Locate the cell with the specified text and output its [x, y] center coordinate. 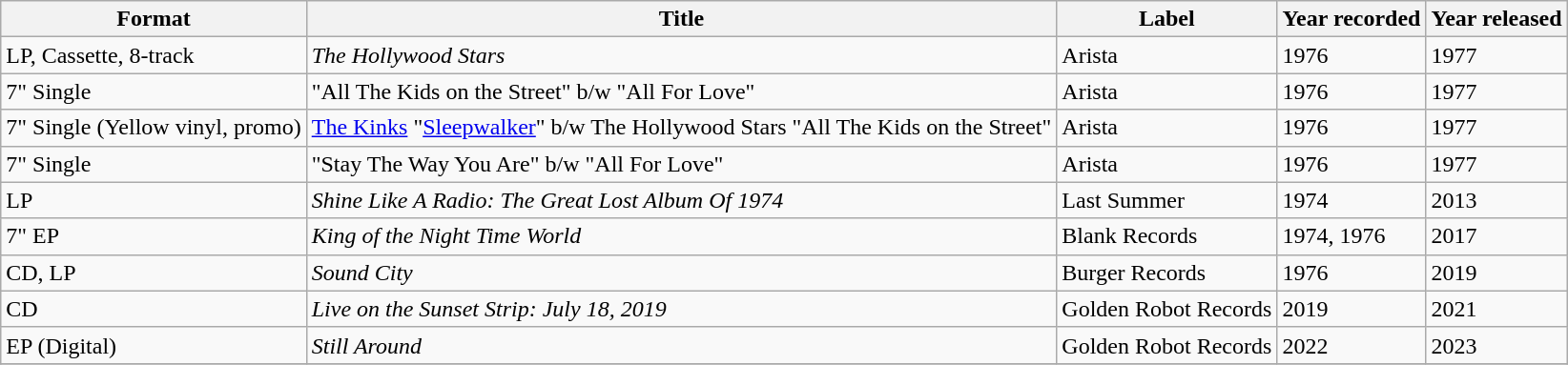
The Hollywood Stars [681, 55]
Label [1167, 19]
Format [154, 19]
Sound City [681, 273]
Burger Records [1167, 273]
LP, Cassette, 8-track [154, 55]
2022 [1351, 345]
1974, 1976 [1351, 236]
2021 [1496, 309]
Year recorded [1351, 19]
CD, LP [154, 273]
"Stay The Way You Are" b/w "All For Love" [681, 164]
2023 [1496, 345]
EP (Digital) [154, 345]
Shine Like A Radio: The Great Lost Album Of 1974 [681, 200]
"All The Kids on the Street" b/w "All For Love" [681, 91]
7" Single (Yellow vinyl, promo) [154, 128]
2017 [1496, 236]
CD [154, 309]
Title [681, 19]
Still Around [681, 345]
Blank Records [1167, 236]
7" EP [154, 236]
The Kinks "Sleepwalker" b/w The Hollywood Stars "All The Kids on the Street" [681, 128]
2013 [1496, 200]
Last Summer [1167, 200]
1974 [1351, 200]
King of the Night Time World [681, 236]
LP [154, 200]
Year released [1496, 19]
Live on the Sunset Strip: July 18, 2019 [681, 309]
